Detect which cell encompasses the target text, then output its [X, Y] center coordinate. 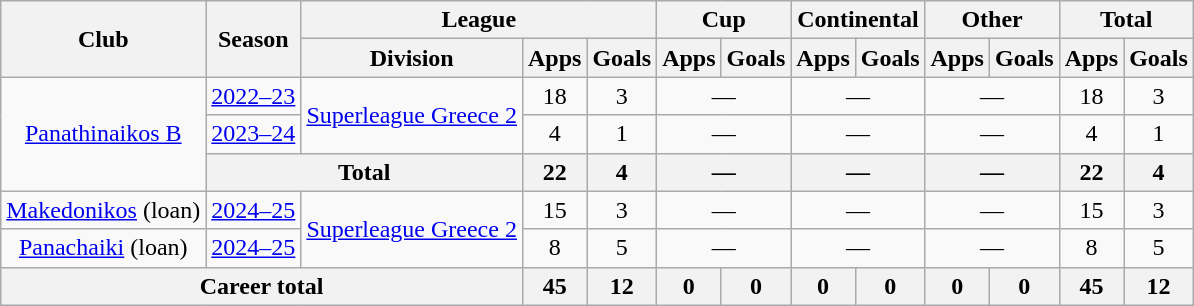
Season [254, 39]
Makedonikos (loan) [104, 210]
Panachaiki (loan) [104, 248]
Continental [858, 20]
Cup [724, 20]
2023–24 [254, 134]
Other [992, 20]
Career total [262, 286]
2022–23 [254, 96]
League [479, 20]
Club [104, 39]
Panathinaikos B [104, 134]
Division [412, 58]
